Scan for the cell matching the given text and deliver its [x, y] coordinate at center. 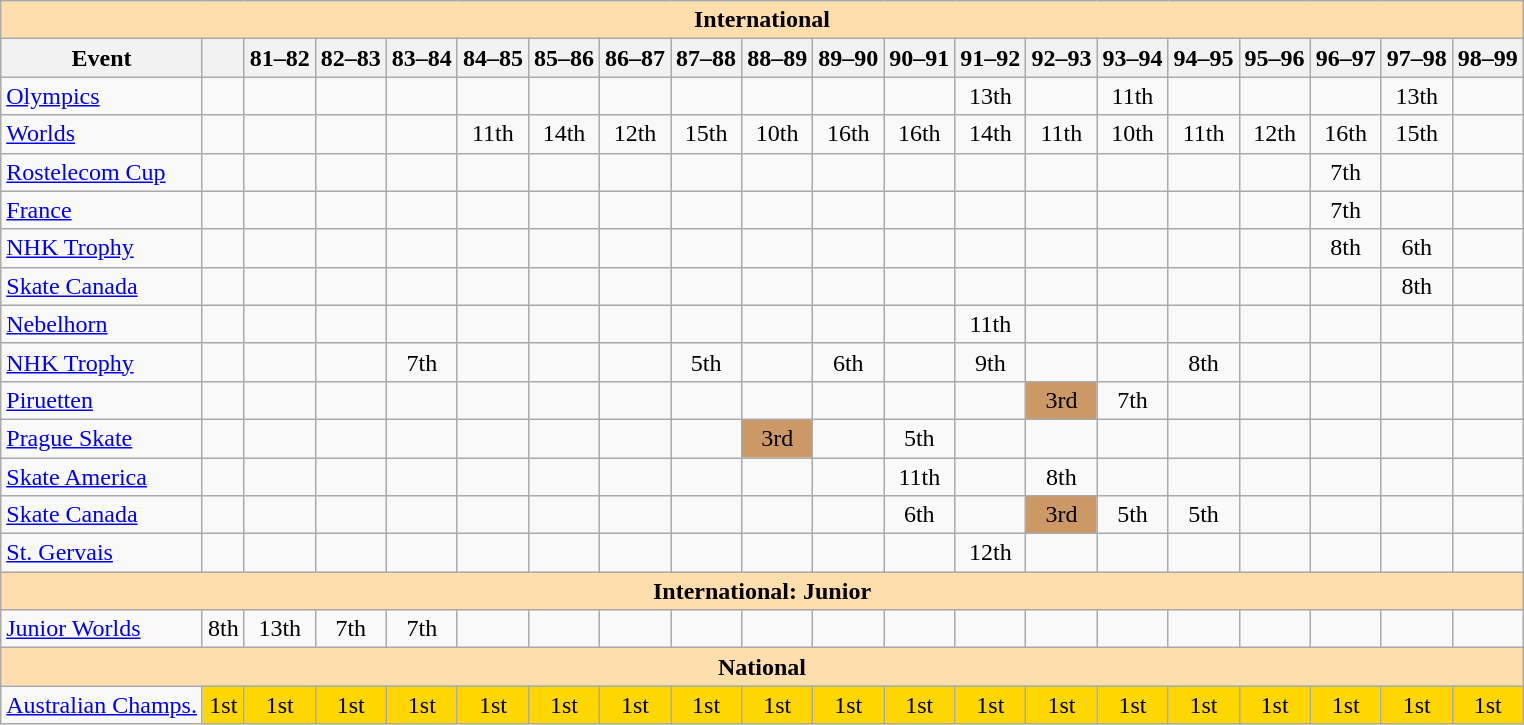
98–99 [1488, 58]
90–91 [920, 58]
84–85 [492, 58]
Event [102, 58]
91–92 [990, 58]
Nebelhorn [102, 324]
Prague Skate [102, 438]
International [762, 20]
82–83 [350, 58]
89–90 [848, 58]
National [762, 667]
Piruetten [102, 400]
Rostelecom Cup [102, 172]
87–88 [706, 58]
93–94 [1132, 58]
Skate America [102, 477]
Junior Worlds [102, 629]
Australian Champs. [102, 705]
94–95 [1204, 58]
86–87 [636, 58]
St. Gervais [102, 553]
81–82 [280, 58]
92–93 [1062, 58]
83–84 [422, 58]
International: Junior [762, 591]
97–98 [1416, 58]
85–86 [564, 58]
88–89 [778, 58]
96–97 [1346, 58]
Olympics [102, 96]
Worlds [102, 134]
9th [990, 362]
95–96 [1274, 58]
France [102, 210]
